Return [x, y] of the center of cell containing provided text 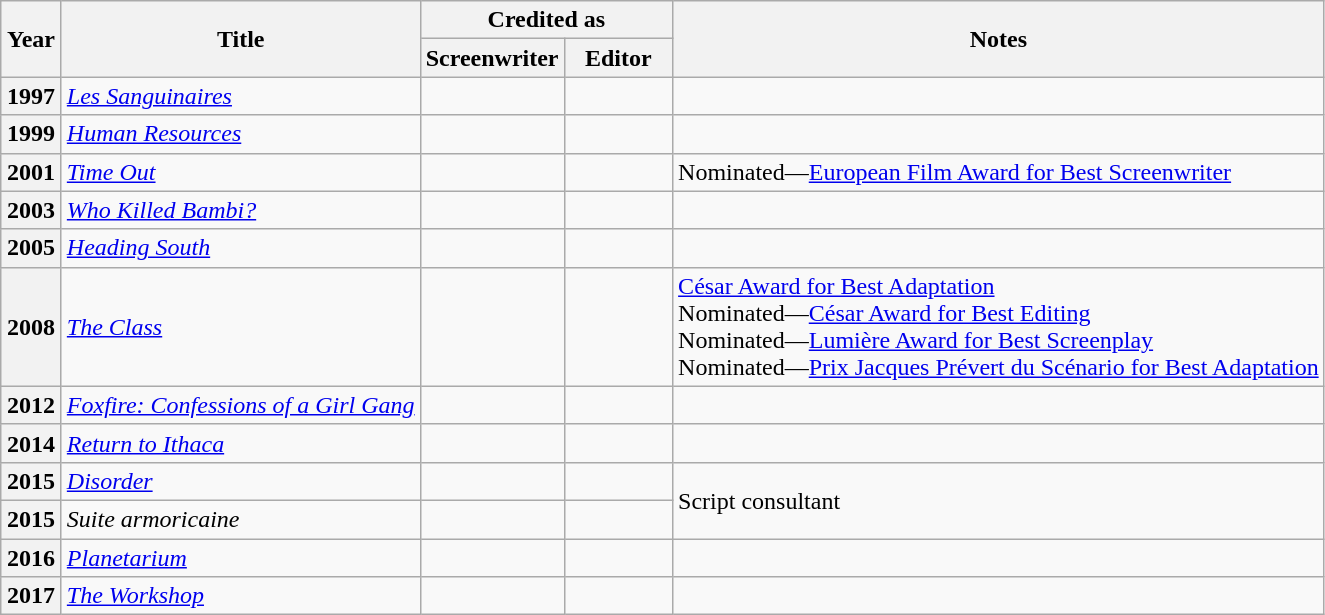
2003 [32, 210]
Disorder [240, 481]
Suite armoricaine [240, 519]
2017 [32, 596]
Script consultant [999, 500]
Planetarium [240, 557]
The Workshop [240, 596]
2014 [32, 443]
2001 [32, 172]
Return to Ithaca [240, 443]
Year [32, 39]
Credited as [546, 20]
Screenwriter [492, 58]
Notes [999, 39]
Foxfire: Confessions of a Girl Gang [240, 405]
The Class [240, 326]
Human Resources [240, 134]
Heading South [240, 248]
1997 [32, 96]
2012 [32, 405]
2005 [32, 248]
Les Sanguinaires [240, 96]
Nominated—European Film Award for Best Screenwriter [999, 172]
Editor [618, 58]
2016 [32, 557]
1999 [32, 134]
Who Killed Bambi? [240, 210]
2008 [32, 326]
Time Out [240, 172]
Title [240, 39]
